Return the [X, Y] coordinate for the center point of the cell that contains the specified text.  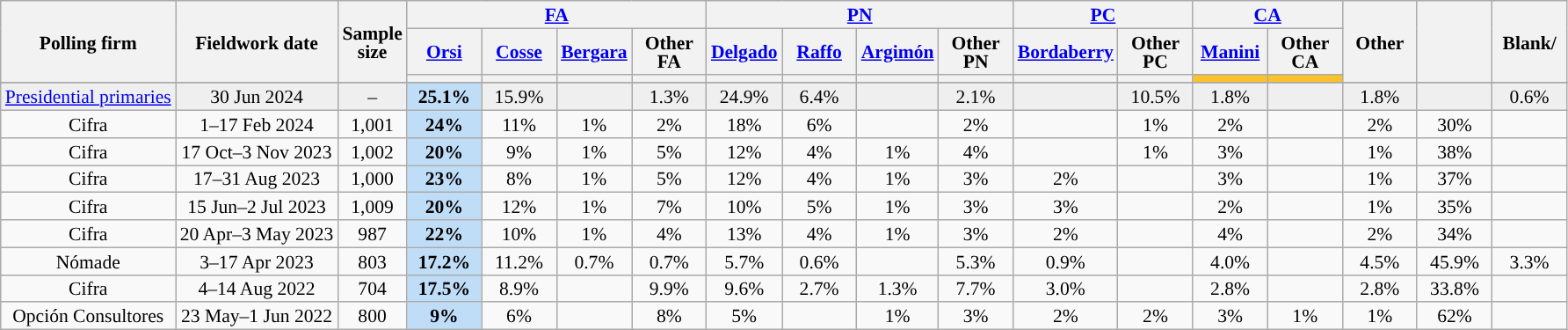
8.9% [519, 289]
17–31 Aug 2023 [257, 180]
9.6% [744, 289]
FA [557, 14]
0.9% [1065, 260]
5.7% [744, 260]
Argimón [898, 51]
2.7% [819, 289]
35% [1454, 206]
30% [1454, 125]
1,000 [372, 180]
25.1% [445, 97]
33.8% [1454, 289]
17.5% [445, 289]
6.4% [819, 97]
34% [1454, 234]
Nómade [88, 260]
704 [372, 289]
CA [1267, 14]
30 Jun 2024 [257, 97]
62% [1454, 317]
Fieldwork date [257, 42]
Manini [1230, 51]
987 [372, 234]
3–17 Apr 2023 [257, 260]
45.9% [1454, 260]
18% [744, 125]
7.7% [976, 289]
11% [519, 125]
Blank/ [1529, 42]
13% [744, 234]
4.0% [1230, 260]
20 Apr–3 May 2023 [257, 234]
10.5% [1155, 97]
22% [445, 234]
Other [1380, 42]
11.2% [519, 260]
Bergara [594, 51]
7% [670, 206]
1,009 [372, 206]
24% [445, 125]
Orsi [445, 51]
24.9% [744, 97]
23 May–1 Jun 2022 [257, 317]
4–14 Aug 2022 [257, 289]
Delgado [744, 51]
17 Oct–3 Nov 2023 [257, 151]
38% [1454, 151]
803 [372, 260]
Bordaberry [1065, 51]
17.2% [445, 260]
9.9% [670, 289]
3.0% [1065, 289]
1–17 Feb 2024 [257, 125]
800 [372, 317]
PC [1103, 14]
3.3% [1529, 260]
1,001 [372, 125]
Presidential primaries [88, 97]
Other CA [1304, 51]
Raffo [819, 51]
1,002 [372, 151]
5.3% [976, 260]
15 Jun–2 Jul 2023 [257, 206]
37% [1454, 180]
15.9% [519, 97]
– [372, 97]
Other FA [670, 51]
Other PC [1155, 51]
4.5% [1380, 260]
Opción Consultores [88, 317]
PN [860, 14]
Samplesize [372, 42]
Cosse [519, 51]
Polling firm [88, 42]
2.1% [976, 97]
23% [445, 180]
Other PN [976, 51]
